Provide the [X, Y] coordinate of the cell's center where the given text is located.  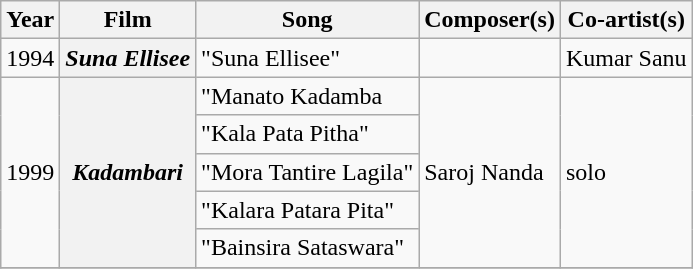
Saroj Nanda [490, 172]
Year [30, 20]
Kadambari [128, 172]
"Kala Pata Pitha" [308, 134]
"Mora Tantire Lagila" [308, 172]
Suna Ellisee [128, 58]
"Kalara Patara Pita" [308, 210]
Song [308, 20]
Co-artist(s) [626, 20]
Kumar Sanu [626, 58]
solo [626, 172]
Film [128, 20]
"Manato Kadamba [308, 96]
1999 [30, 172]
"Bainsira Sataswara" [308, 248]
1994 [30, 58]
"Suna Ellisee" [308, 58]
Composer(s) [490, 20]
